Pinpoint the cell where the given text exists, returning its [X, Y] midpoint coordinate. 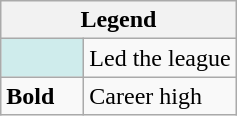
Career high [160, 96]
Led the league [160, 58]
Legend [118, 20]
Bold [42, 96]
